Extract the [x, y] coordinate from the center of the cell holding the provided text.  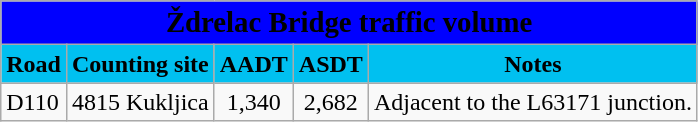
Notes [532, 64]
Road [34, 64]
D110 [34, 102]
4815 Kukljica [140, 102]
2,682 [330, 102]
1,340 [254, 102]
Counting site [140, 64]
Adjacent to the L63171 junction. [532, 102]
AADT [254, 64]
Ždrelac Bridge traffic volume [350, 23]
ASDT [330, 64]
